From the cell containing the given text, extract its center point as (X, Y) coordinate. 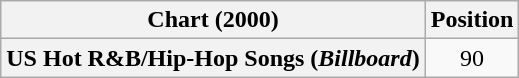
Chart (2000) (213, 20)
Position (472, 20)
90 (472, 58)
US Hot R&B/Hip-Hop Songs (Billboard) (213, 58)
